Output the [X, Y] coordinate of the center of the cell containing the given text.  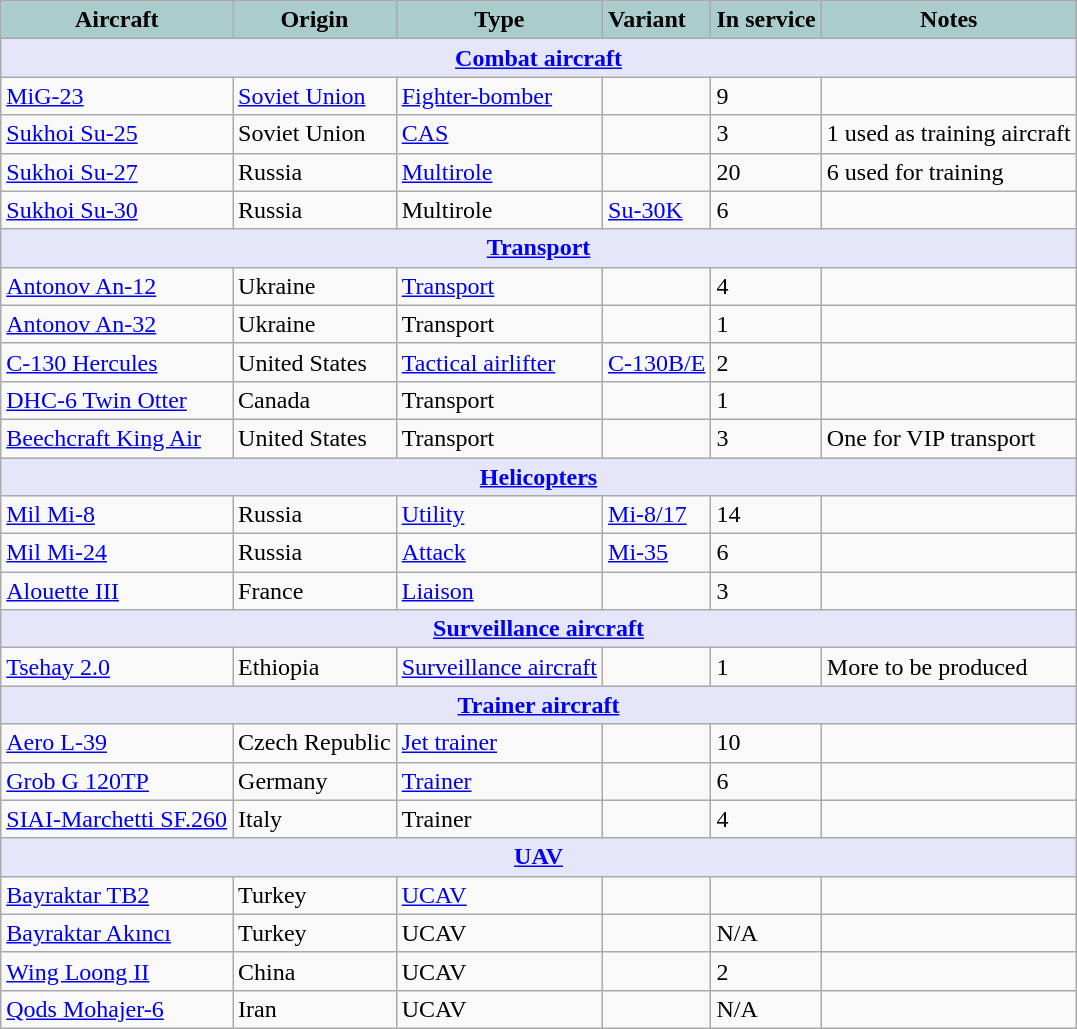
Iran [315, 1009]
MiG-23 [117, 96]
Wing Loong II [117, 971]
14 [766, 515]
Bayraktar Akıncı [117, 933]
Fighter-bomber [499, 96]
Czech Republic [315, 743]
Liaison [499, 591]
Notes [948, 20]
C-130 Hercules [117, 362]
Mi-8/17 [657, 515]
Sukhoi Su-27 [117, 172]
Antonov An-12 [117, 286]
Antonov An-32 [117, 324]
Trainer aircraft [539, 705]
6 used for training [948, 172]
Tsehay 2.0 [117, 667]
Type [499, 20]
Helicopters [539, 477]
Utility [499, 515]
C-130B/E [657, 362]
Aero L-39 [117, 743]
Mi-35 [657, 553]
Aircraft [117, 20]
Sukhoi Su-25 [117, 134]
Variant [657, 20]
Attack [499, 553]
France [315, 591]
Beechcraft King Air [117, 438]
1 used as training aircraft [948, 134]
9 [766, 96]
10 [766, 743]
Bayraktar TB2 [117, 895]
Combat aircraft [539, 58]
Tactical airlifter [499, 362]
UAV [539, 857]
Alouette III [117, 591]
In service [766, 20]
Su-30K [657, 210]
Jet trainer [499, 743]
Italy [315, 819]
Mil Mi-24 [117, 553]
Origin [315, 20]
Sukhoi Su-30 [117, 210]
China [315, 971]
One for VIP transport [948, 438]
Mil Mi-8 [117, 515]
Qods Mohajer-6 [117, 1009]
Germany [315, 781]
Ethiopia [315, 667]
More to be produced [948, 667]
CAS [499, 134]
Grob G 120TP [117, 781]
DHC-6 Twin Otter [117, 400]
Canada [315, 400]
20 [766, 172]
SIAI-Marchetti SF.260 [117, 819]
